Pinpoint the cell where the given text exists, returning its (X, Y) midpoint coordinate. 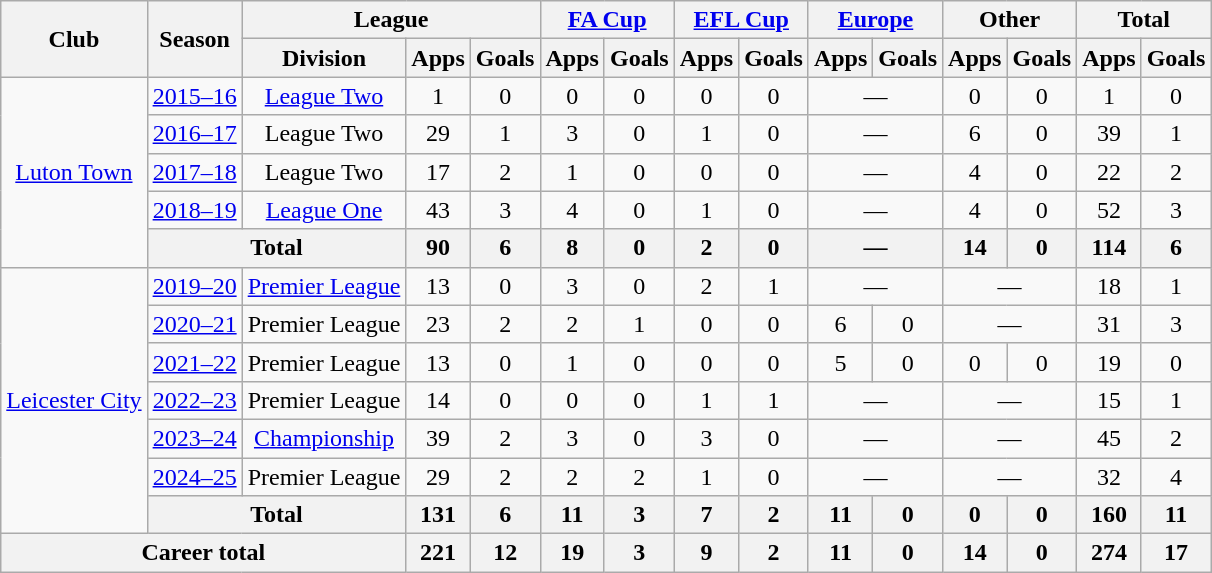
31 (1109, 324)
2021–22 (194, 362)
43 (438, 210)
22 (1109, 172)
2017–18 (194, 172)
2020–21 (194, 324)
12 (505, 553)
23 (438, 324)
5 (840, 362)
90 (438, 248)
EFL Cup (741, 20)
Europe (875, 20)
FA Cup (607, 20)
131 (438, 515)
League One (324, 210)
114 (1109, 248)
Division (324, 58)
15 (1109, 400)
2015–16 (194, 96)
274 (1109, 553)
Other (1010, 20)
Luton Town (74, 172)
221 (438, 553)
2019–20 (194, 286)
18 (1109, 286)
2016–17 (194, 134)
52 (1109, 210)
Leicester City (74, 400)
2022–23 (194, 400)
League (391, 20)
45 (1109, 438)
9 (706, 553)
160 (1109, 515)
7 (706, 515)
8 (572, 248)
Career total (204, 553)
2024–25 (194, 477)
Championship (324, 438)
2018–19 (194, 210)
Season (194, 39)
2023–24 (194, 438)
Club (74, 39)
32 (1109, 477)
